Scan for the cell matching the given text and deliver its (x, y) coordinate at center. 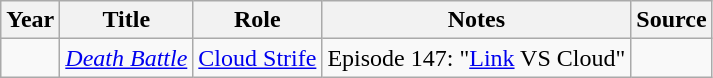
Episode 147: "Link VS Cloud" (476, 58)
Source (672, 20)
Notes (476, 20)
Year (30, 20)
Title (126, 20)
Death Battle (126, 58)
Role (258, 20)
Cloud Strife (258, 58)
